Capture the cell that displays the provided text and extract its [x, y] central coordinate. 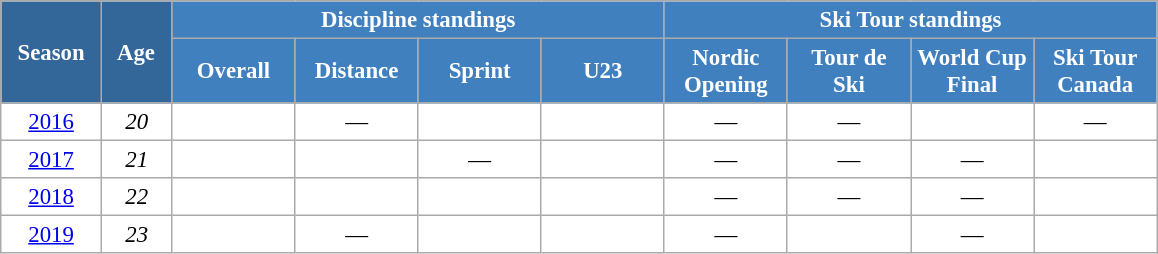
Sprint [480, 72]
Discipline standings [418, 20]
NordicOpening [726, 72]
Tour deSki [848, 72]
Overall [234, 72]
2017 [52, 160]
Ski TourCanada [1096, 72]
Ski Tour standings [910, 20]
Distance [356, 72]
20 [136, 122]
2019 [52, 235]
2018 [52, 197]
23 [136, 235]
Age [136, 52]
Season [52, 52]
U23 [602, 72]
2016 [52, 122]
World CupFinal [972, 72]
22 [136, 197]
21 [136, 160]
